Search for the cell housing the specified text and yield its (x, y) center coordinate. 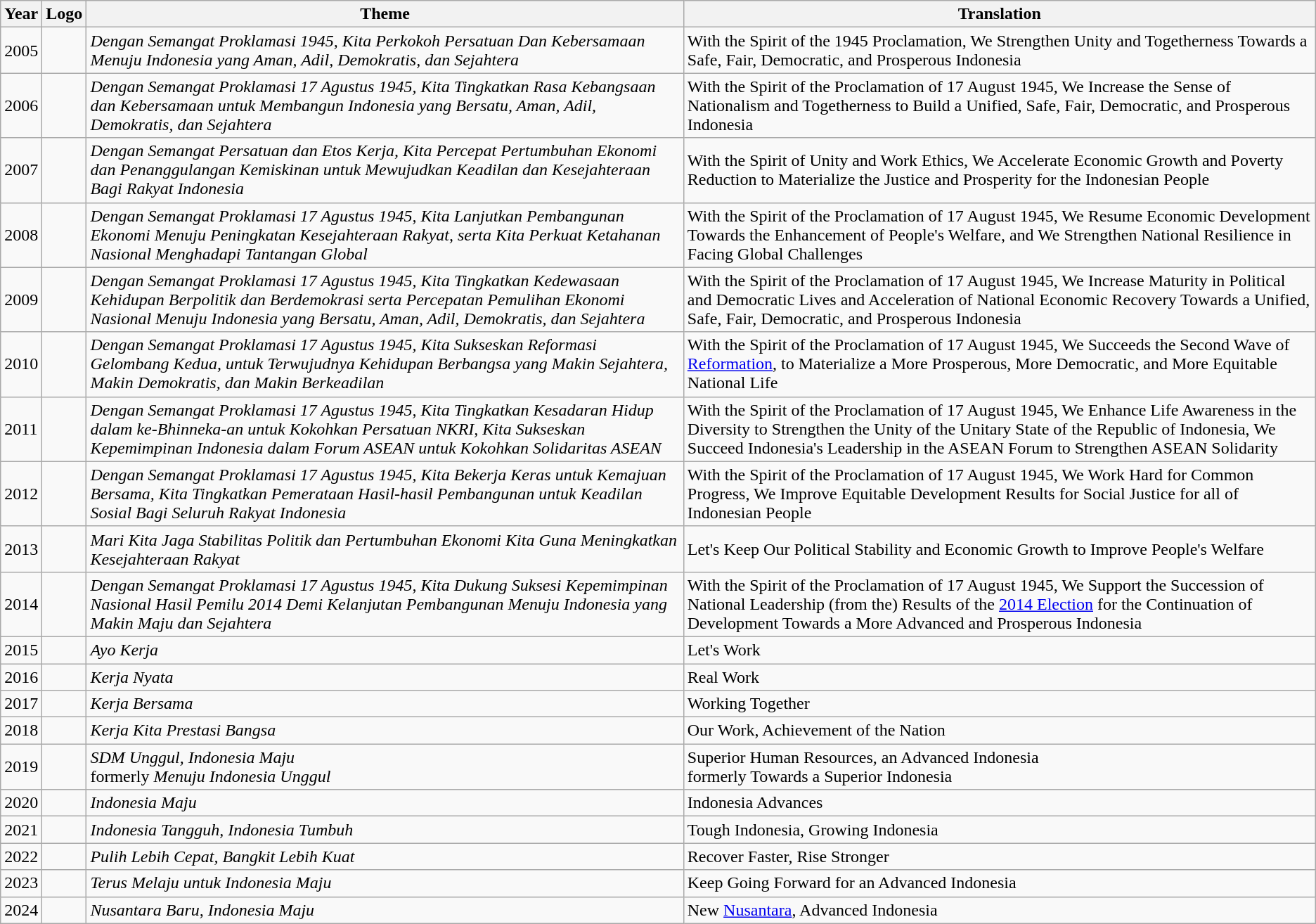
Our Work, Achievement of the Nation (1000, 731)
2012 (21, 494)
2016 (21, 677)
Kerja Nyata (385, 677)
Year (21, 14)
Let's Keep Our Political Stability and Economic Growth to Improve People's Welfare (1000, 548)
2014 (21, 604)
Recover Faster, Rise Stronger (1000, 856)
Pulih Lebih Cepat, Bangkit Lebih Kuat (385, 856)
2021 (21, 830)
2020 (21, 803)
Real Work (1000, 677)
Dengan Semangat Proklamasi 1945, Kita Perkokoh Persatuan Dan Kebersamaan Menuju Indonesia yang Aman, Adil, Demokratis, dan Sejahtera (385, 51)
Working Together (1000, 704)
2022 (21, 856)
2018 (21, 731)
Ayo Kerja (385, 650)
Mari Kita Jaga Stabilitas Politik dan Pertumbuhan Ekonomi Kita Guna Meningkatkan Kesejahteraan Rakyat (385, 548)
Let's Work (1000, 650)
2015 (21, 650)
2008 (21, 235)
Tough Indonesia, Growing Indonesia (1000, 830)
2006 (21, 105)
Theme (385, 14)
Nusantara Baru, Indonesia Maju (385, 910)
2011 (21, 429)
With the Spirit of the 1945 Proclamation, We Strengthen Unity and Togetherness Towards a Safe, Fair, Democratic, and Prosperous Indonesia (1000, 51)
2017 (21, 704)
Kerja Bersama (385, 704)
Indonesia Maju (385, 803)
Kerja Kita Prestasi Bangsa (385, 731)
2024 (21, 910)
2009 (21, 300)
Superior Human Resources, an Advanced Indonesiaformerly Towards a Superior Indonesia (1000, 766)
Indonesia Tangguh, Indonesia Tumbuh (385, 830)
SDM Unggul, Indonesia Majuformerly Menuju Indonesia Unggul (385, 766)
2005 (21, 51)
2023 (21, 883)
Indonesia Advances (1000, 803)
2013 (21, 548)
2010 (21, 364)
New Nusantara, Advanced Indonesia (1000, 910)
2007 (21, 170)
Translation (1000, 14)
Keep Going Forward for an Advanced Indonesia (1000, 883)
Terus Melaju untuk Indonesia Maju (385, 883)
2019 (21, 766)
Logo (65, 14)
